Search for the cell housing the specified text and yield its [x, y] center coordinate. 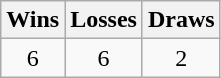
Losses [104, 20]
Wins [33, 20]
Draws [181, 20]
2 [181, 58]
